Locate the cell with the specified text and output its [x, y] center coordinate. 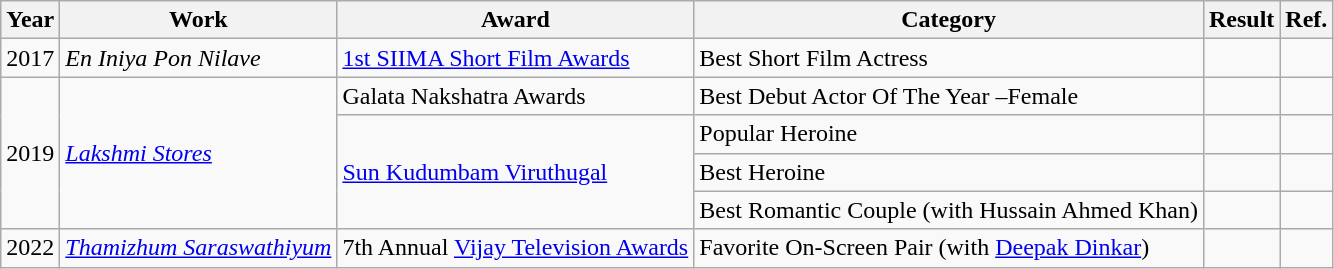
Sun Kudumbam Viruthugal [516, 172]
En Iniya Pon Nilave [198, 58]
Thamizhum Saraswathiyum [198, 248]
2019 [30, 153]
Favorite On-Screen Pair (with Deepak Dinkar) [949, 248]
Best Debut Actor Of The Year –Female [949, 96]
Ref. [1306, 20]
Best Heroine [949, 172]
Best Short Film Actress [949, 58]
Category [949, 20]
1st SIIMA Short Film Awards [516, 58]
Year [30, 20]
2022 [30, 248]
Popular Heroine [949, 134]
Best Romantic Couple (with Hussain Ahmed Khan) [949, 210]
Galata Nakshatra Awards [516, 96]
2017 [30, 58]
7th Annual Vijay Television Awards [516, 248]
Award [516, 20]
Result [1241, 20]
Lakshmi Stores [198, 153]
Work [198, 20]
